Find where the given text appears and provide that cell's center as (x, y) coordinate. 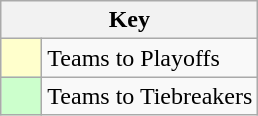
Teams to Tiebreakers (150, 96)
Key (130, 20)
Teams to Playoffs (150, 58)
